Search for the cell housing the specified text and yield its (X, Y) center coordinate. 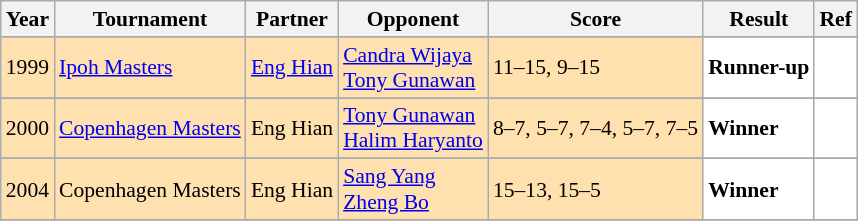
Sang Yang Zheng Bo (413, 190)
Opponent (413, 19)
2004 (28, 190)
1999 (28, 68)
Result (758, 19)
11–15, 9–15 (596, 68)
Ipoh Masters (150, 68)
Partner (292, 19)
8–7, 5–7, 7–4, 5–7, 7–5 (596, 128)
15–13, 15–5 (596, 190)
Tony Gunawan Halim Haryanto (413, 128)
Tournament (150, 19)
Year (28, 19)
Runner-up (758, 68)
Score (596, 19)
Candra Wijaya Tony Gunawan (413, 68)
Ref (835, 19)
2000 (28, 128)
